Search for the cell housing the specified text and yield its [X, Y] center coordinate. 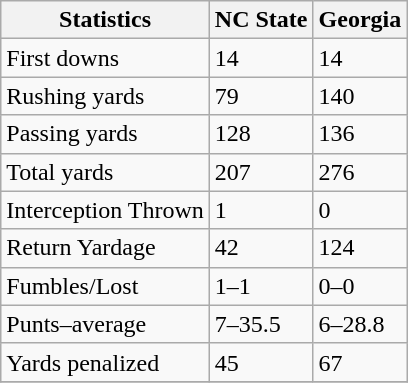
42 [261, 248]
NC State [261, 20]
1 [261, 210]
Fumbles/Lost [106, 286]
0–0 [360, 286]
Interception Thrown [106, 210]
207 [261, 172]
Return Yardage [106, 248]
45 [261, 362]
136 [360, 134]
Punts–average [106, 324]
Passing yards [106, 134]
6–28.8 [360, 324]
276 [360, 172]
67 [360, 362]
7–35.5 [261, 324]
First downs [106, 58]
124 [360, 248]
79 [261, 96]
Total yards [106, 172]
128 [261, 134]
Rushing yards [106, 96]
1–1 [261, 286]
0 [360, 210]
Statistics [106, 20]
Georgia [360, 20]
140 [360, 96]
Yards penalized [106, 362]
